Capture the cell that displays the provided text and extract its [x, y] central coordinate. 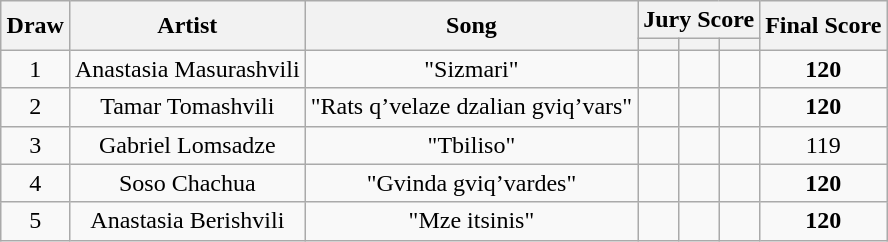
1 [35, 69]
2 [35, 107]
Artist [187, 26]
Song [472, 26]
"Tbiliso" [472, 145]
Tamar Tomashvili [187, 107]
"Gvinda gviq’vardes" [472, 183]
Anastasia Berishvili [187, 221]
"Rats q’velaze dzalian gviq’vars" [472, 107]
4 [35, 183]
Anastasia Masurashvili [187, 69]
"Sizmari" [472, 69]
5 [35, 221]
Draw [35, 26]
Gabriel Lomsadze [187, 145]
"Mze itsinis" [472, 221]
Soso Chachua [187, 183]
3 [35, 145]
Final Score [824, 26]
119 [824, 145]
Jury Score [699, 20]
